Capture the cell that displays the provided text and extract its [x, y] central coordinate. 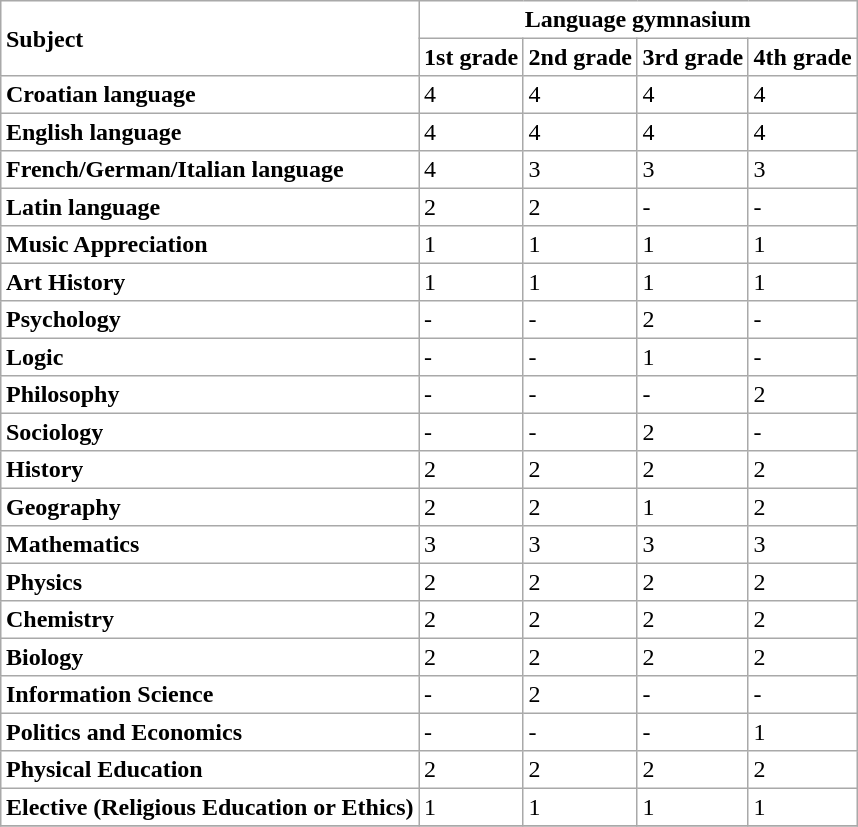
Sociology [210, 432]
History [210, 470]
4th grade [802, 57]
Mathematics [210, 545]
French/German/Italian language [210, 170]
Art History [210, 282]
3rd grade [692, 57]
Croatian language [210, 95]
Politics and Economics [210, 732]
Information Science [210, 695]
Subject [210, 38]
Chemistry [210, 620]
Philosophy [210, 395]
Psychology [210, 320]
English language [210, 132]
Logic [210, 357]
Physics [210, 582]
Latin language [210, 207]
Music Appreciation [210, 245]
Biology [210, 657]
Elective (Religious Education or Ethics) [210, 807]
2nd grade [580, 57]
Physical Education [210, 770]
Language gymnasium [638, 20]
1st grade [471, 57]
Geography [210, 507]
